Determine the (X, Y) coordinate at the center of the cell enclosing the given text.  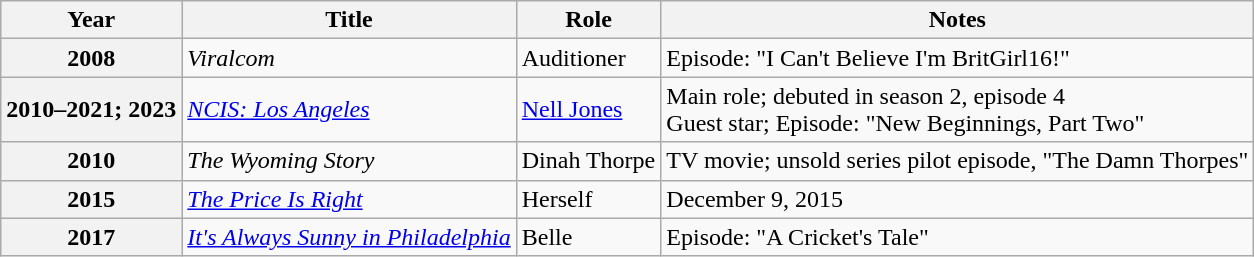
2008 (92, 58)
The Wyoming Story (349, 161)
It's Always Sunny in Philadelphia (349, 237)
TV movie; unsold series pilot episode, "The Damn Thorpes" (958, 161)
Main role; debuted in season 2, episode 4Guest star; Episode: "New Beginnings, Part Two" (958, 110)
Belle (588, 237)
Episode: "A Cricket's Tale" (958, 237)
The Price Is Right (349, 199)
Dinah Thorpe (588, 161)
NCIS: Los Angeles (349, 110)
Episode: "I Can't Believe I'm BritGirl16!" (958, 58)
December 9, 2015 (958, 199)
2010 (92, 161)
2015 (92, 199)
Year (92, 20)
Title (349, 20)
Nell Jones (588, 110)
2010–2021; 2023 (92, 110)
2017 (92, 237)
Notes (958, 20)
Role (588, 20)
Herself (588, 199)
Auditioner (588, 58)
Viralcom (349, 58)
